Search for the cell housing the specified text and yield its (X, Y) center coordinate. 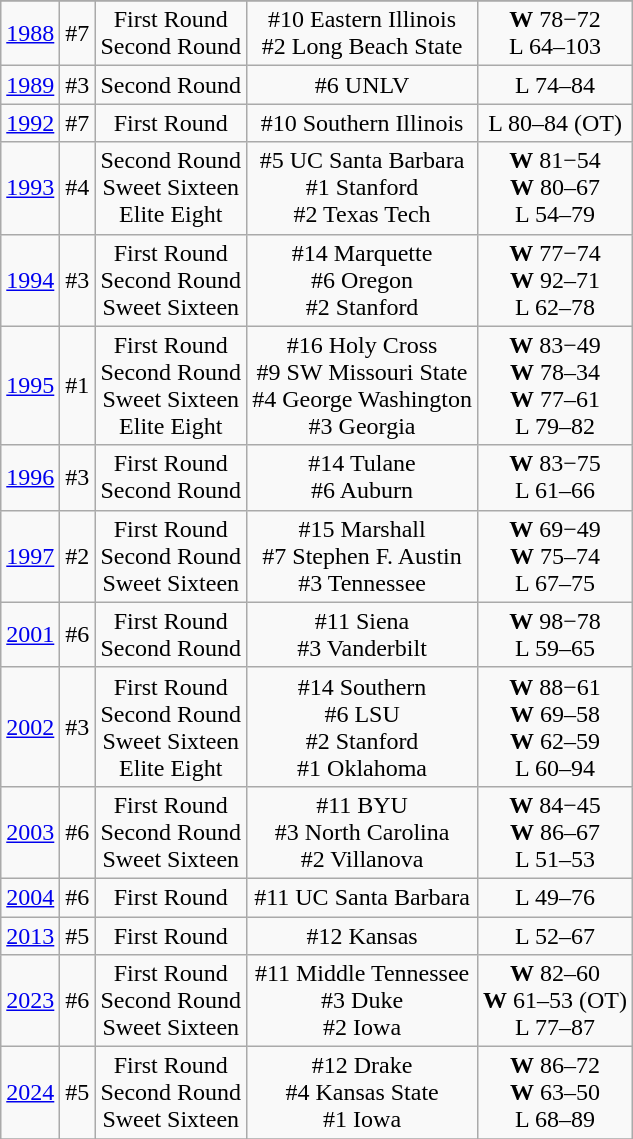
#1 (78, 386)
2004 (30, 897)
L 74–84 (554, 85)
#10 Eastern Illinois#2 Long Beach State (362, 34)
2002 (30, 726)
W 78−72 L 64–103 (554, 34)
L 52–67 (554, 935)
1996 (30, 478)
W 98−78L 59–65 (554, 634)
W 83−75L 61–66 (554, 478)
#12 Kansas (362, 935)
1994 (30, 280)
W 69−49 W 75–74L 67–75 (554, 556)
#11 BYU#3 North Carolina#2 Villanova (362, 832)
#6 UNLV (362, 85)
W 86–72W 63–50L 68–89 (554, 1093)
1995 (30, 386)
2024 (30, 1093)
#14 Tulane#6 Auburn (362, 478)
#11 Siena#3 Vanderbilt (362, 634)
#4 (78, 188)
1992 (30, 123)
#15 Marshall#7 Stephen F. Austin#3 Tennessee (362, 556)
2001 (30, 634)
#11 Middle Tennessee#3 Duke#2 Iowa (362, 1001)
W 88−61 W 69–58W 62–59L 60–94 (554, 726)
W 83−49 W 78–34W 77–61L 79–82 (554, 386)
L 80–84 (OT) (554, 123)
#5 UC Santa Barbara#1 Stanford#2 Texas Tech (362, 188)
L 49–76 (554, 897)
1988 (30, 34)
2003 (30, 832)
#16 Holy Cross#9 SW Missouri State#4 George Washington#3 Georgia (362, 386)
1997 (30, 556)
W 77−74 W 92–71L 62–78 (554, 280)
2023 (30, 1001)
Second RoundSweet SixteenElite Eight (171, 188)
#11 UC Santa Barbara (362, 897)
W 81−54 W 80–67L 54–79 (554, 188)
#14 Marquette#6 Oregon#2 Stanford (362, 280)
1993 (30, 188)
#12 Drake#4 Kansas State#1 Iowa (362, 1093)
1989 (30, 85)
W 84−45W 86–67L 51–53 (554, 832)
#14 Southern#6 LSU#2 Stanford#1 Oklahoma (362, 726)
2013 (30, 935)
W 82–60W 61–53 (OT)L 77–87 (554, 1001)
#2 (78, 556)
#10 Southern Illinois (362, 123)
Second Round (171, 85)
